Capture the cell that displays the provided text and extract its (x, y) central coordinate. 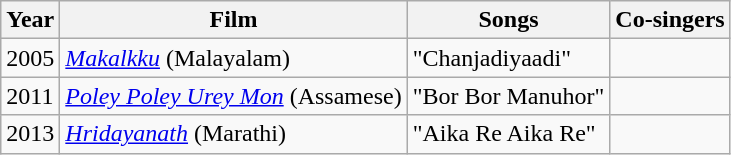
Year (30, 20)
Poley Poley Urey Mon (Assamese) (234, 96)
2005 (30, 58)
2011 (30, 96)
"Aika Re Aika Re" (508, 134)
Film (234, 20)
"Chanjadiyaadi" (508, 58)
"Bor Bor Manuhor" (508, 96)
Songs (508, 20)
2013 (30, 134)
Hridayanath (Marathi) (234, 134)
Co-singers (670, 20)
Makalkku (Malayalam) (234, 58)
